Determine the [X, Y] coordinate at the center of the cell enclosing the given text.  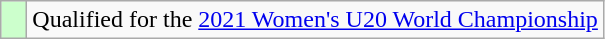
Qualified for the 2021 Women's U20 World Championship [316, 20]
